For the text-containing cell, return its midpoint in [X, Y] coordinate format. 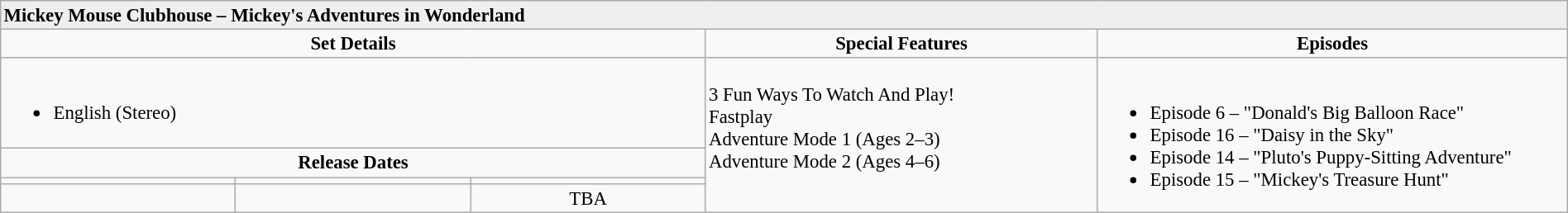
TBA [588, 198]
Special Features [901, 43]
Set Details [353, 43]
Release Dates [353, 162]
Mickey Mouse Clubhouse – Mickey's Adventures in Wonderland [784, 15]
English (Stereo) [353, 103]
Episodes [1332, 43]
3 Fun Ways To Watch And Play!FastplayAdventure Mode 1 (Ages 2–3)Adventure Mode 2 (Ages 4–6) [901, 135]
